Determine the (X, Y) coordinate at the center of the cell enclosing the given text.  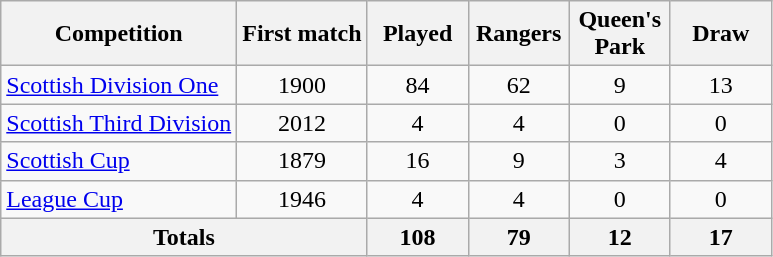
79 (518, 237)
1946 (302, 199)
Played (418, 34)
Scottish Third Division (119, 123)
Totals (184, 237)
Queen's Park (620, 34)
2012 (302, 123)
Competition (119, 34)
3 (620, 161)
84 (418, 85)
1879 (302, 161)
Draw (720, 34)
First match (302, 34)
Rangers (518, 34)
62 (518, 85)
Scottish Cup (119, 161)
League Cup (119, 199)
16 (418, 161)
Scottish Division One (119, 85)
12 (620, 237)
13 (720, 85)
1900 (302, 85)
108 (418, 237)
17 (720, 237)
